Locate the cell with the specified text and output its [x, y] center coordinate. 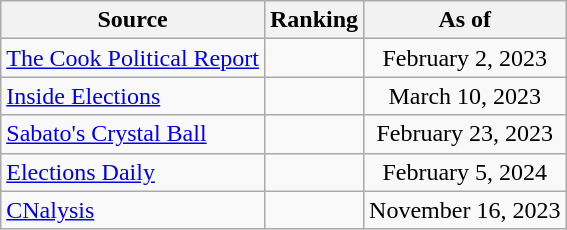
February 23, 2023 [465, 134]
Sabato's Crystal Ball [133, 134]
February 5, 2024 [465, 172]
November 16, 2023 [465, 210]
The Cook Political Report [133, 58]
Source [133, 20]
As of [465, 20]
Inside Elections [133, 96]
Elections Daily [133, 172]
CNalysis [133, 210]
March 10, 2023 [465, 96]
Ranking [314, 20]
February 2, 2023 [465, 58]
